Extract the (x, y) coordinate from the center of the cell holding the provided text.  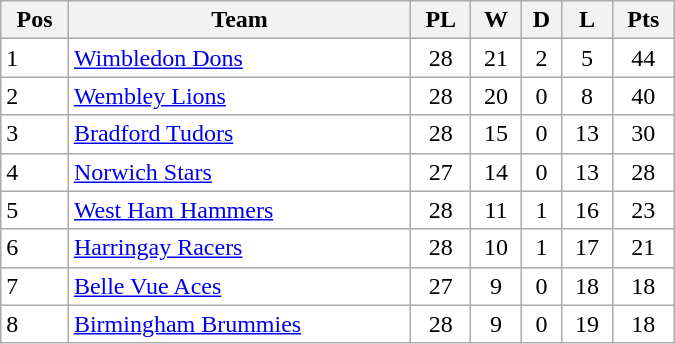
Wimbledon Dons (239, 58)
West Ham Hammers (239, 210)
Bradford Tudors (239, 134)
44 (643, 58)
Pts (643, 20)
Belle Vue Aces (239, 286)
10 (496, 248)
Pos (35, 20)
11 (496, 210)
Birmingham Brummies (239, 324)
19 (587, 324)
14 (496, 172)
15 (496, 134)
Norwich Stars (239, 172)
3 (35, 134)
Harringay Racers (239, 248)
30 (643, 134)
Team (239, 20)
16 (587, 210)
40 (643, 96)
6 (35, 248)
17 (587, 248)
20 (496, 96)
4 (35, 172)
7 (35, 286)
Wembley Lions (239, 96)
W (496, 20)
D (542, 20)
PL (441, 20)
23 (643, 210)
L (587, 20)
